Search for the cell housing the specified text and yield its (x, y) center coordinate. 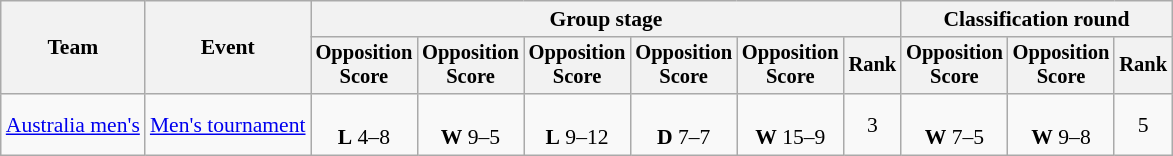
3 (873, 124)
5 (1143, 124)
W 7–5 (954, 124)
Men's tournament (228, 124)
Classification round (1036, 19)
W 15–9 (790, 124)
W 9–5 (470, 124)
Group stage (606, 19)
L 4–8 (364, 124)
Event (228, 48)
Australia men's (73, 124)
D 7–7 (684, 124)
L 9–12 (578, 124)
W 9–8 (1062, 124)
Team (73, 48)
